Return (X, Y) of the center of cell containing provided text 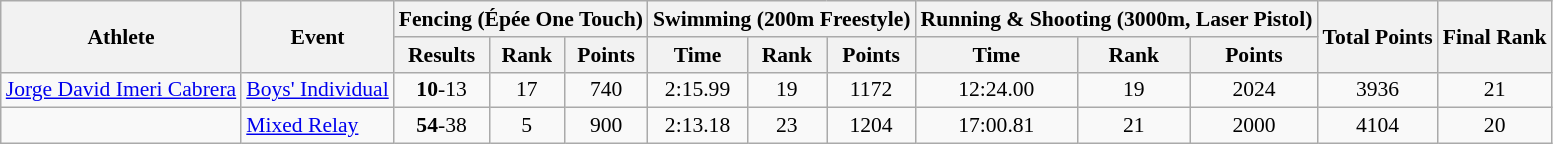
2:13.18 (698, 126)
Event (318, 36)
10-13 (442, 90)
4104 (1377, 126)
3936 (1377, 90)
2:15.99 (698, 90)
12:24.00 (996, 90)
Mixed Relay (318, 126)
23 (786, 126)
740 (606, 90)
900 (606, 126)
Boys' Individual (318, 90)
Jorge David Imeri Cabrera (121, 90)
Running & Shooting (3000m, Laser Pistol) (1116, 19)
17 (526, 90)
Fencing (Épée One Touch) (521, 19)
Results (442, 55)
Athlete (121, 36)
Swimming (200m Freestyle) (782, 19)
54-38 (442, 126)
2024 (1254, 90)
2000 (1254, 126)
1172 (872, 90)
Final Rank (1495, 36)
Total Points (1377, 36)
17:00.81 (996, 126)
1204 (872, 126)
5 (526, 126)
20 (1495, 126)
